Identify which cell holds the provided text, then report its [X, Y] central coordinate. 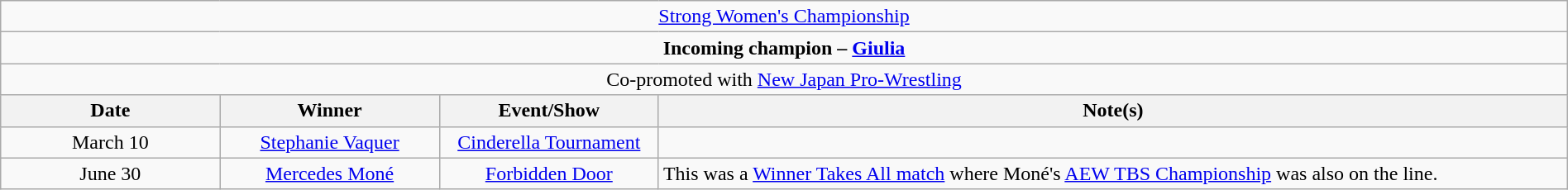
Event/Show [549, 111]
March 10 [111, 142]
Date [111, 111]
Note(s) [1113, 111]
June 30 [111, 173]
Co-promoted with New Japan Pro-Wrestling [784, 79]
Stephanie Vaquer [329, 142]
This was a Winner Takes All match where Moné's AEW TBS Championship was also on the line. [1113, 173]
Forbidden Door [549, 173]
Mercedes Moné [329, 173]
Cinderella Tournament [549, 142]
Winner [329, 111]
Incoming champion – Giulia [784, 48]
Strong Women's Championship [784, 17]
